Identify which cell holds the provided text, then report its (x, y) central coordinate. 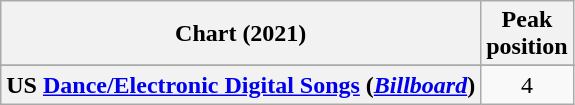
Chart (2021) (241, 34)
4 (527, 85)
US Dance/Electronic Digital Songs (Billboard) (241, 85)
Peakposition (527, 34)
